Capture the cell that displays the provided text and extract its (X, Y) central coordinate. 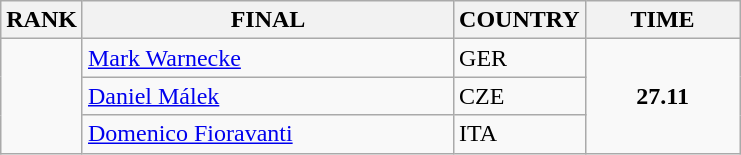
27.11 (662, 96)
COUNTRY (520, 20)
ITA (520, 134)
Mark Warnecke (268, 58)
TIME (662, 20)
FINAL (268, 20)
Daniel Málek (268, 96)
CZE (520, 96)
Domenico Fioravanti (268, 134)
GER (520, 58)
RANK (42, 20)
